Scan for the cell matching the given text and deliver its (X, Y) coordinate at center. 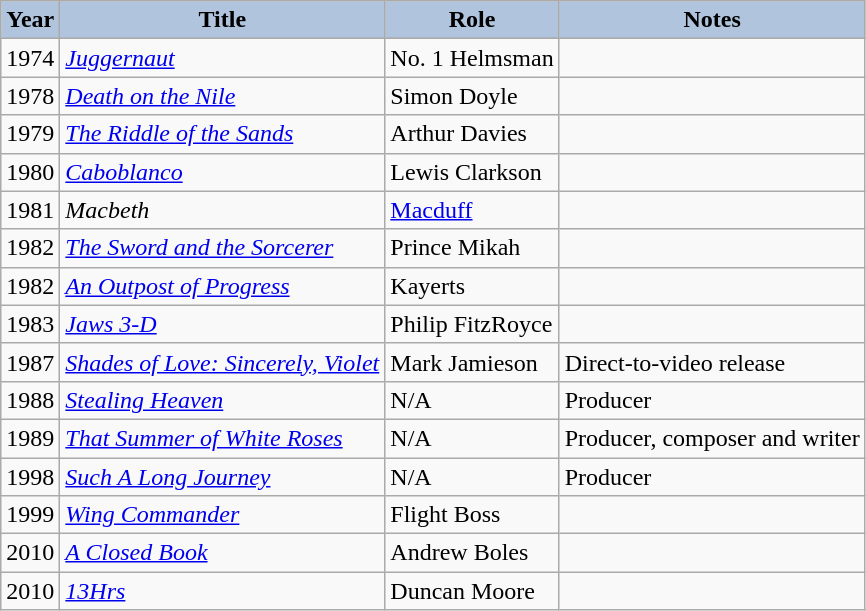
Simon Doyle (472, 96)
Wing Commander (222, 515)
Caboblanco (222, 172)
Mark Jamieson (472, 362)
The Sword and the Sorcerer (222, 248)
Jaws 3-D (222, 324)
Death on the Nile (222, 96)
1981 (30, 210)
1987 (30, 362)
Producer, composer and writer (712, 438)
Lewis Clarkson (472, 172)
1999 (30, 515)
1978 (30, 96)
Kayerts (472, 286)
1998 (30, 477)
Notes (712, 20)
Macduff (472, 210)
Shades of Love: Sincerely, Violet (222, 362)
1989 (30, 438)
13Hrs (222, 591)
Stealing Heaven (222, 400)
1988 (30, 400)
1983 (30, 324)
No. 1 Helmsman (472, 58)
Duncan Moore (472, 591)
Macbeth (222, 210)
1979 (30, 134)
Juggernaut (222, 58)
An Outpost of Progress (222, 286)
Title (222, 20)
Philip FitzRoyce (472, 324)
Direct-to-video release (712, 362)
Andrew Boles (472, 553)
The Riddle of the Sands (222, 134)
Flight Boss (472, 515)
Arthur Davies (472, 134)
That Summer of White Roses (222, 438)
Such A Long Journey (222, 477)
Role (472, 20)
Prince Mikah (472, 248)
Year (30, 20)
A Closed Book (222, 553)
1974 (30, 58)
1980 (30, 172)
